Identify which cell holds the provided text, then report its (x, y) central coordinate. 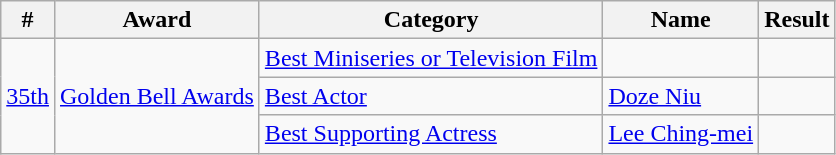
Best Actor (431, 96)
Name (681, 20)
Golden Bell Awards (156, 96)
Doze Niu (681, 96)
Category (431, 20)
Result (797, 20)
Best Miniseries or Television Film (431, 58)
Lee Ching-mei (681, 134)
# (28, 20)
35th (28, 96)
Award (156, 20)
Best Supporting Actress (431, 134)
